Detect which cell encompasses the target text, then output its [x, y] center coordinate. 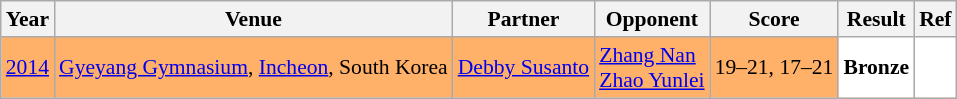
Result [876, 19]
19–21, 17–21 [774, 68]
2014 [28, 68]
Gyeyang Gymnasium, Incheon, South Korea [254, 68]
Bronze [876, 68]
Partner [524, 19]
Ref [935, 19]
Debby Susanto [524, 68]
Venue [254, 19]
Score [774, 19]
Zhang Nan Zhao Yunlei [652, 68]
Year [28, 19]
Opponent [652, 19]
